For the text-containing cell, return its midpoint in [x, y] coordinate format. 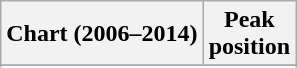
Chart (2006–2014) [102, 34]
Peakposition [249, 34]
